Identify which cell holds the provided text, then report its [x, y] central coordinate. 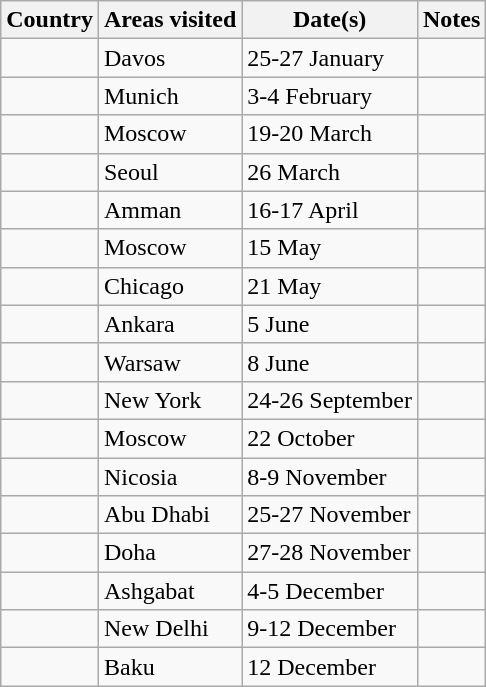
Seoul [170, 172]
3-4 February [330, 96]
Areas visited [170, 20]
New Delhi [170, 629]
19-20 March [330, 134]
26 March [330, 172]
Munich [170, 96]
22 October [330, 438]
Chicago [170, 286]
Nicosia [170, 477]
21 May [330, 286]
Notes [451, 20]
Date(s) [330, 20]
9-12 December [330, 629]
15 May [330, 248]
5 June [330, 324]
Ankara [170, 324]
8 June [330, 362]
Doha [170, 553]
12 December [330, 667]
Country [50, 20]
Davos [170, 58]
27-28 November [330, 553]
Amman [170, 210]
4-5 December [330, 591]
8-9 November [330, 477]
16-17 April [330, 210]
24-26 September [330, 400]
Ashgabat [170, 591]
25-27 January [330, 58]
Baku [170, 667]
25-27 November [330, 515]
Warsaw [170, 362]
Abu Dhabi [170, 515]
New York [170, 400]
